Determine the (x, y) coordinate at the center of the cell enclosing the given text.  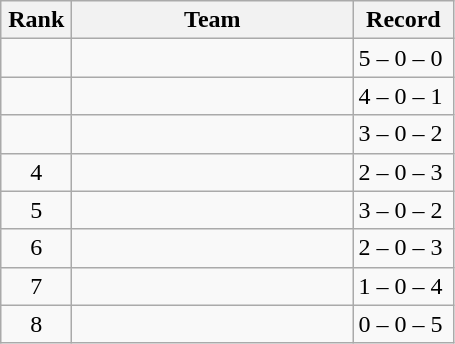
5 – 0 – 0 (404, 58)
6 (36, 248)
Record (404, 20)
0 – 0 – 5 (404, 324)
1 – 0 – 4 (404, 286)
5 (36, 210)
7 (36, 286)
4 – 0 – 1 (404, 96)
Rank (36, 20)
8 (36, 324)
Team (212, 20)
4 (36, 172)
